For the text-containing cell, return its midpoint in [X, Y] coordinate format. 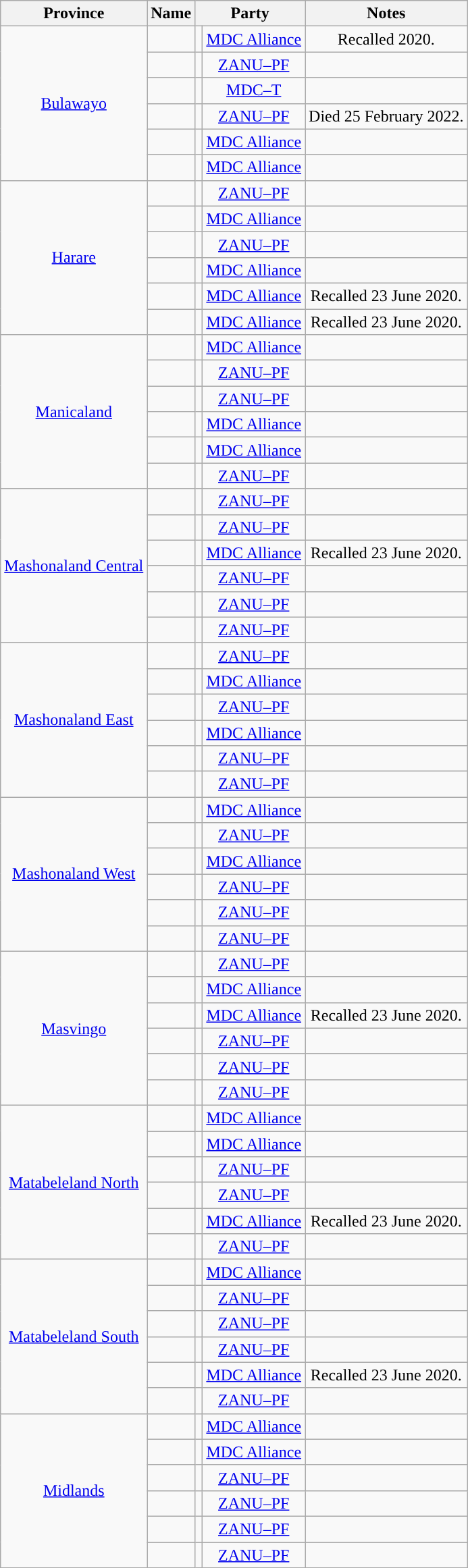
Bulawayo [74, 103]
Mashonaland East [74, 720]
Died 25 February 2022. [386, 116]
Party [250, 13]
Mashonaland Central [74, 566]
Recalled 2020. [386, 39]
Midlands [74, 1490]
Harare [74, 257]
MDC–T [254, 90]
Name [172, 13]
Manicaland [74, 412]
Mashonaland West [74, 874]
Province [74, 13]
Matabeleland South [74, 1336]
Matabeleland North [74, 1182]
Notes [386, 13]
Masvingo [74, 1028]
